Pinpoint the cell where the given text exists, returning its [X, Y] midpoint coordinate. 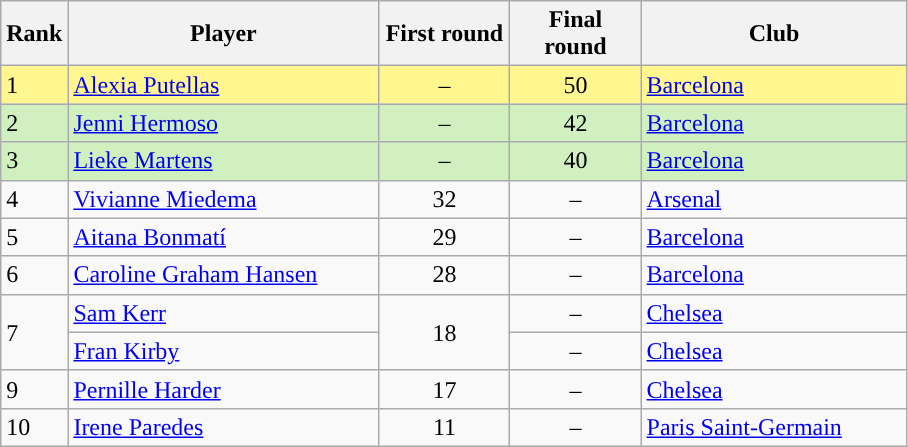
6 [34, 275]
Pernille Harder [224, 389]
32 [444, 199]
Alexia Putellas [224, 85]
29 [444, 237]
2 [34, 123]
7 [34, 332]
11 [444, 427]
1 [34, 85]
Player [224, 34]
Irene Paredes [224, 427]
5 [34, 237]
Vivianne Miedema [224, 199]
10 [34, 427]
42 [576, 123]
40 [576, 161]
Caroline Graham Hansen [224, 275]
Arsenal [774, 199]
Club [774, 34]
Sam Kerr [224, 313]
Final round [576, 34]
17 [444, 389]
Paris Saint-Germain [774, 427]
First round [444, 34]
Jenni Hermoso [224, 123]
Lieke Martens [224, 161]
4 [34, 199]
28 [444, 275]
Rank [34, 34]
Fran Kirby [224, 351]
9 [34, 389]
50 [576, 85]
3 [34, 161]
Aitana Bonmatí [224, 237]
18 [444, 332]
